Capture the cell that displays the provided text and extract its [X, Y] central coordinate. 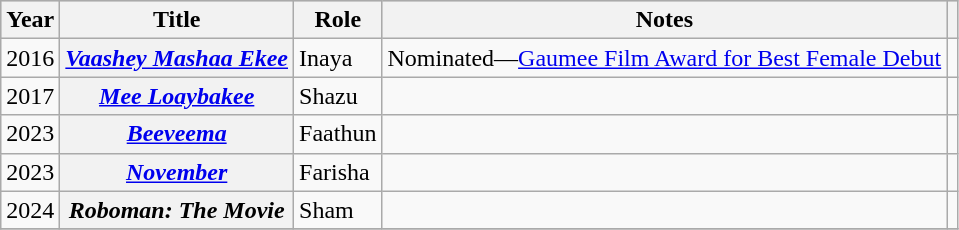
Sham [338, 210]
Title [177, 20]
Year [30, 20]
Inaya [338, 58]
2016 [30, 58]
Farisha [338, 172]
Roboman: The Movie [177, 210]
Notes [664, 20]
2024 [30, 210]
2017 [30, 96]
Beeveema [177, 134]
Faathun [338, 134]
Nominated—Gaumee Film Award for Best Female Debut [664, 58]
Shazu [338, 96]
Role [338, 20]
Vaashey Mashaa Ekee [177, 58]
November [177, 172]
Mee Loaybakee [177, 96]
